Return [x, y] of the center of cell containing provided text 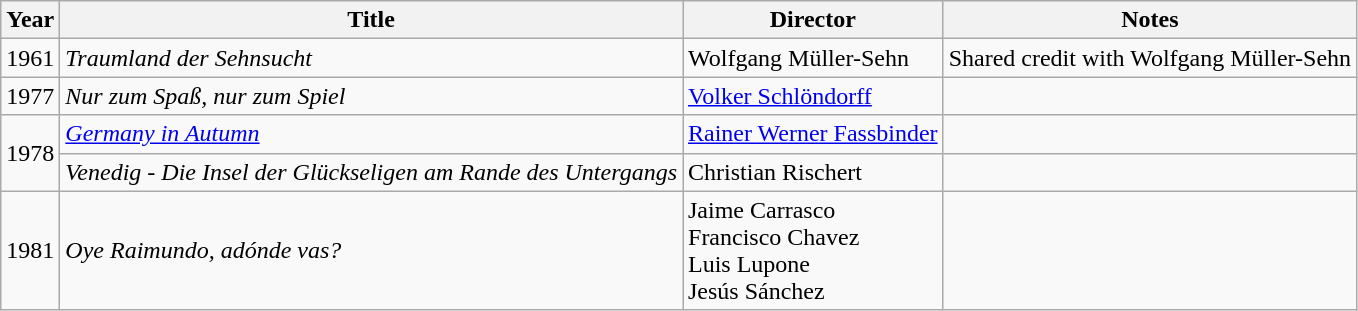
Director [812, 20]
1961 [30, 58]
1978 [30, 153]
Title [372, 20]
Wolfgang Müller-Sehn [812, 58]
Notes [1150, 20]
Germany in Autumn [372, 134]
Rainer Werner Fassbinder [812, 134]
Traumland der Sehnsucht [372, 58]
Year [30, 20]
1977 [30, 96]
Venedig - Die Insel der Glückseligen am Rande des Untergangs [372, 172]
Nur zum Spaß, nur zum Spiel [372, 96]
Shared credit with Wolfgang Müller-Sehn [1150, 58]
Oye Raimundo, adónde vas? [372, 250]
Jaime CarrascoFrancisco ChavezLuis LuponeJesús Sánchez [812, 250]
Christian Rischert [812, 172]
1981 [30, 250]
Volker Schlöndorff [812, 96]
